Detect which cell encompasses the target text, then output its [X, Y] center coordinate. 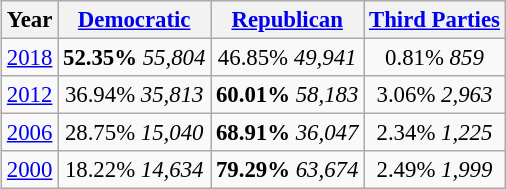
36.94% 35,813 [134, 95]
Republican [288, 20]
60.01% 58,183 [288, 95]
68.91% 36,047 [288, 133]
Year [30, 20]
2018 [30, 58]
0.81% 859 [435, 58]
Democratic [134, 20]
2006 [30, 133]
2012 [30, 95]
46.85% 49,941 [288, 58]
2.49% 1,999 [435, 170]
18.22% 14,634 [134, 170]
2.34% 1,225 [435, 133]
3.06% 2,963 [435, 95]
2000 [30, 170]
52.35% 55,804 [134, 58]
79.29% 63,674 [288, 170]
28.75% 15,040 [134, 133]
Third Parties [435, 20]
